Scan for the cell matching the given text and deliver its (x, y) coordinate at center. 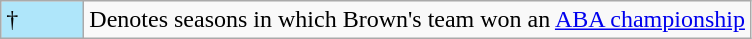
Denotes seasons in which Brown's team won an ABA championship (418, 20)
† (42, 20)
